Scan for the cell matching the given text and deliver its (x, y) coordinate at center. 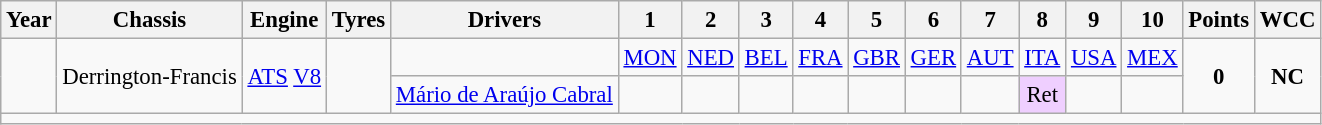
GER (933, 58)
2 (710, 20)
10 (1152, 20)
Ret (1042, 95)
Drivers (505, 20)
BEL (766, 58)
3 (766, 20)
Points (1218, 20)
NED (710, 58)
9 (1094, 20)
ITA (1042, 58)
1 (650, 20)
4 (820, 20)
WCC (1287, 20)
ATS V8 (284, 76)
0 (1218, 76)
AUT (990, 58)
Chassis (150, 20)
Mário de Araújo Cabral (505, 95)
FRA (820, 58)
MON (650, 58)
Engine (284, 20)
NC (1287, 76)
5 (876, 20)
8 (1042, 20)
MEX (1152, 58)
6 (933, 20)
Derrington-Francis (150, 76)
7 (990, 20)
GBR (876, 58)
Tyres (358, 20)
Year (29, 20)
USA (1094, 58)
